Locate the cell with the specified text and output its [x, y] center coordinate. 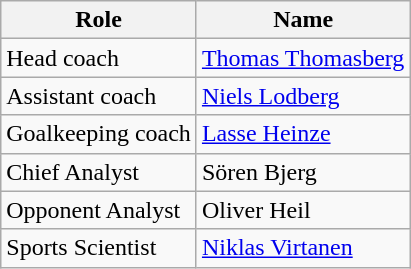
Opponent Analyst [99, 210]
Sports Scientist [99, 248]
Assistant coach [99, 96]
Goalkeeping coach [99, 134]
Role [99, 20]
Lasse Heinze [302, 134]
Head coach [99, 58]
Sören Bjerg [302, 172]
Niklas Virtanen [302, 248]
Thomas Thomasberg [302, 58]
Niels Lodberg [302, 96]
Oliver Heil [302, 210]
Name [302, 20]
Chief Analyst [99, 172]
